Find where the given text appears and provide that cell's center as [x, y] coordinate. 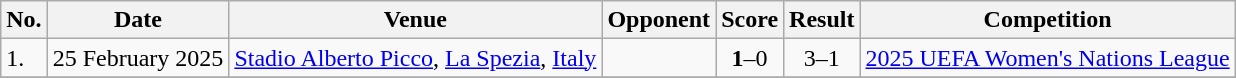
Date [138, 20]
1. [24, 58]
Competition [1048, 20]
Score [750, 20]
1–0 [750, 58]
25 February 2025 [138, 58]
2025 UEFA Women's Nations League [1048, 58]
3–1 [822, 58]
Stadio Alberto Picco, La Spezia, Italy [416, 58]
No. [24, 20]
Venue [416, 20]
Opponent [659, 20]
Result [822, 20]
